Scan for the cell matching the given text and deliver its (X, Y) coordinate at center. 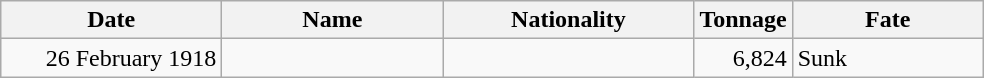
Tonnage (743, 20)
Name (332, 20)
Fate (888, 20)
Nationality (568, 20)
26 February 1918 (112, 58)
6,824 (743, 58)
Date (112, 20)
Sunk (888, 58)
